For the text-containing cell, return its midpoint in [x, y] coordinate format. 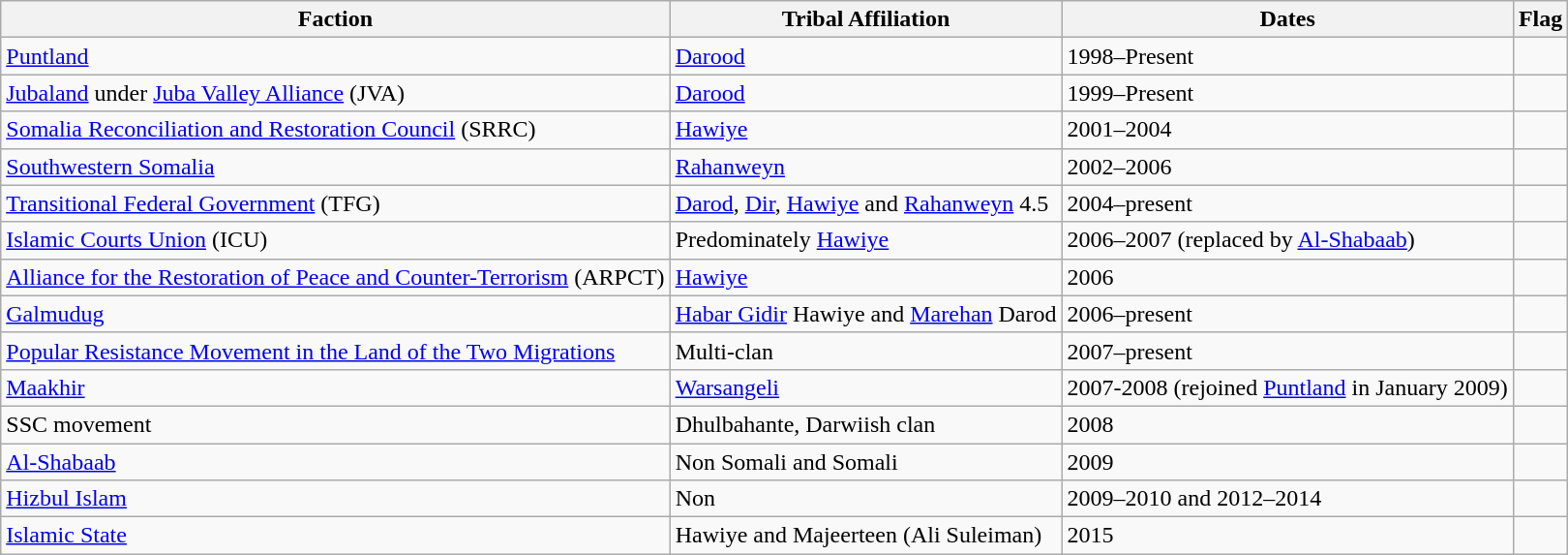
Popular Resistance Movement in the Land of the Two Migrations [335, 351]
2008 [1287, 424]
1999–Present [1287, 93]
Alliance for the Restoration of Peace and Counter-Terrorism (ARPCT) [335, 277]
2001–2004 [1287, 130]
2009–2010 and 2012–2014 [1287, 499]
2007–present [1287, 351]
2015 [1287, 536]
Dates [1287, 19]
2009 [1287, 462]
2002–2006 [1287, 167]
Jubaland under Juba Valley Alliance (JVA) [335, 93]
Islamic State [335, 536]
Habar Gidir Hawiye and Marehan Darod [865, 314]
Hawiye and Majeerteen (Ali Suleiman) [865, 536]
Al-Shabaab [335, 462]
2004–present [1287, 203]
Maakhir [335, 387]
Islamic Courts Union (ICU) [335, 240]
Flag [1540, 19]
2007-2008 (rejoined Puntland in January 2009) [1287, 387]
Southwestern Somalia [335, 167]
Rahanweyn [865, 167]
Dhulbahante, Darwiish clan [865, 424]
Tribal Affiliation [865, 19]
2006 [1287, 277]
1998–Present [1287, 56]
Warsangeli [865, 387]
2006–present [1287, 314]
Hizbul Islam [335, 499]
Non [865, 499]
Faction [335, 19]
Non Somali and Somali [865, 462]
Galmudug [335, 314]
Somalia Reconciliation and Restoration Council (SRRC) [335, 130]
2006–2007 (replaced by Al-Shabaab) [1287, 240]
Transitional Federal Government (TFG) [335, 203]
Predominately Hawiye [865, 240]
SSC movement [335, 424]
Darod, Dir, Hawiye and Rahanweyn 4.5 [865, 203]
Puntland [335, 56]
Multi-clan [865, 351]
